From the cell containing the given text, extract its center point as (X, Y) coordinate. 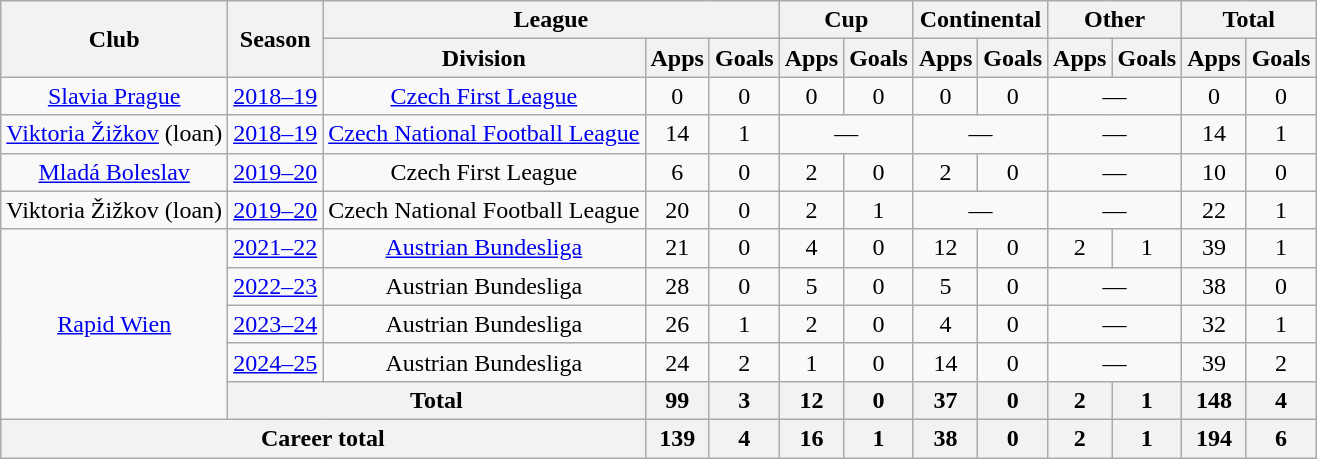
2023–24 (276, 324)
28 (677, 286)
Cup (846, 20)
2021–22 (276, 248)
148 (1214, 400)
21 (677, 248)
194 (1214, 438)
3 (744, 400)
Slavia Prague (114, 96)
Continental (980, 20)
Division (484, 58)
139 (677, 438)
24 (677, 362)
Rapid Wien (114, 324)
2022–23 (276, 286)
Other (1115, 20)
22 (1214, 210)
20 (677, 210)
Mladá Boleslav (114, 172)
99 (677, 400)
Career total (323, 438)
10 (1214, 172)
26 (677, 324)
16 (811, 438)
32 (1214, 324)
Season (276, 39)
2024–25 (276, 362)
37 (945, 400)
Club (114, 39)
League (551, 20)
